Output the (x, y) coordinate of the center of the cell containing the given text.  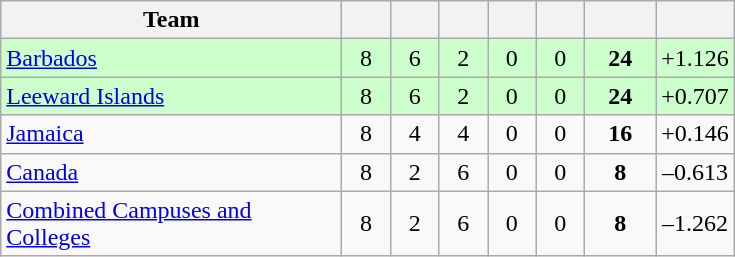
Barbados (172, 58)
+0.707 (696, 96)
–0.613 (696, 172)
Team (172, 20)
Leeward Islands (172, 96)
Jamaica (172, 134)
Combined Campuses and Colleges (172, 224)
+1.126 (696, 58)
–1.262 (696, 224)
Canada (172, 172)
+0.146 (696, 134)
16 (620, 134)
